Determine the (X, Y) coordinate at the center of the cell enclosing the given text.  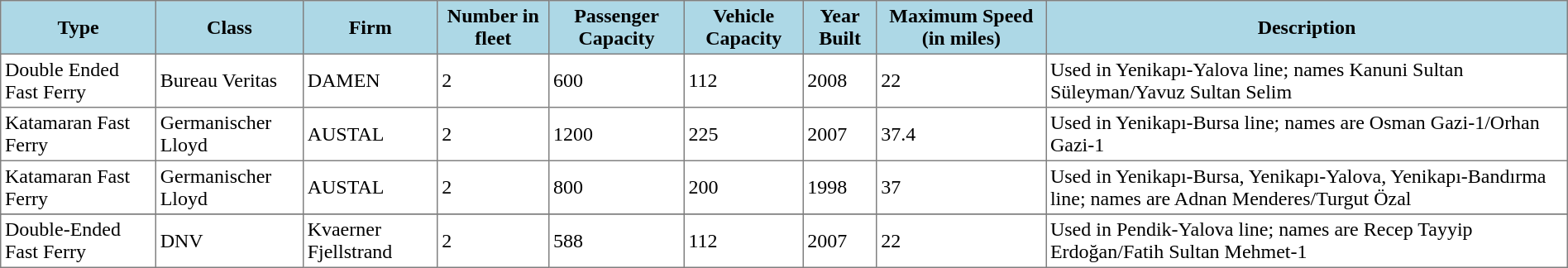
600 (617, 80)
DAMEN (370, 80)
Maximum Speed (in miles) (961, 27)
225 (743, 134)
Used in Yenikapı-Bursa, Yenikapı-Yalova, Yenikapı-Bandırma line; names are Adnan Menderes/Turgut Özal (1307, 187)
2008 (840, 80)
200 (743, 187)
Class (229, 27)
Double Ended Fast Ferry (79, 80)
Used in Yenikapı-Bursa line; names are Osman Gazi-1/Orhan Gazi-1 (1307, 134)
1998 (840, 187)
Number in fleet (493, 27)
Passenger Capacity (617, 27)
Type (79, 27)
37.4 (961, 134)
Year Built (840, 27)
DNV (229, 241)
Used in Yenikapı-Yalova line; names Kanuni Sultan Süleyman/Yavuz Sultan Selim (1307, 80)
Firm (370, 27)
Kvaerner Fjellstrand (370, 241)
800 (617, 187)
Description (1307, 27)
37 (961, 187)
Vehicle Capacity (743, 27)
588 (617, 241)
Double-Ended Fast Ferry (79, 241)
Used in Pendik-Yalova line; names are Recep Tayyip Erdoğan/Fatih Sultan Mehmet-1 (1307, 241)
1200 (617, 134)
Bureau Veritas (229, 80)
